Pinpoint the cell where the given text exists, returning its (X, Y) midpoint coordinate. 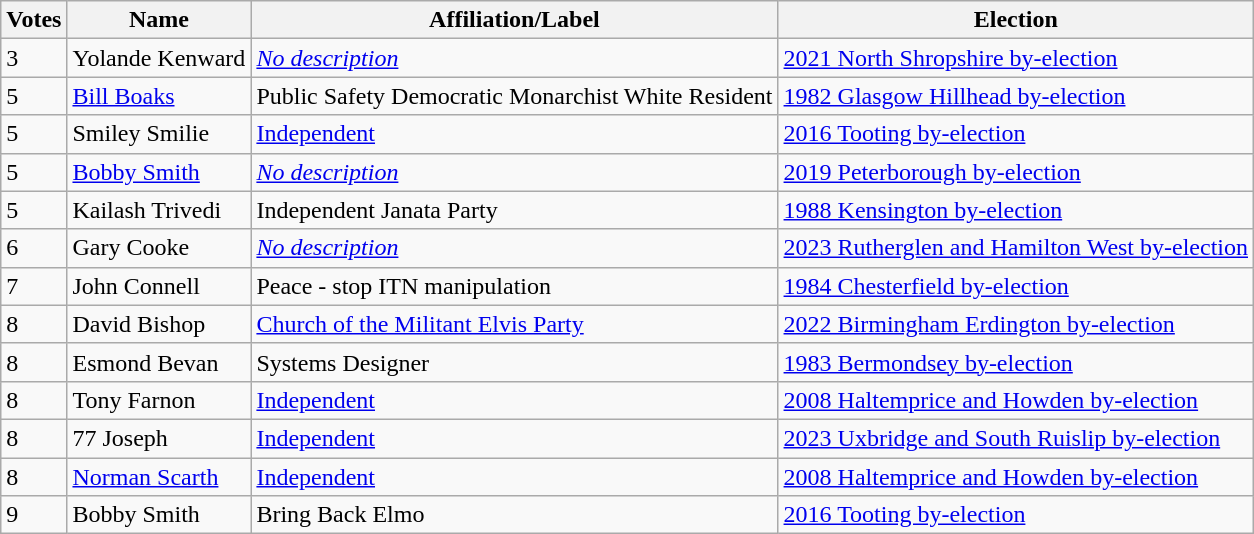
6 (34, 248)
1984 Chesterfield by-election (1016, 286)
David Bishop (159, 324)
Smiley Smilie (159, 134)
Votes (34, 20)
3 (34, 58)
7 (34, 286)
John Connell (159, 286)
Independent Janata Party (514, 210)
Tony Farnon (159, 400)
Name (159, 20)
Systems Designer (514, 362)
1983 Bermondsey by-election (1016, 362)
Election (1016, 20)
Gary Cooke (159, 248)
Public Safety Democratic Monarchist White Resident (514, 96)
2022 Birmingham Erdington by-election (1016, 324)
Church of the Militant Elvis Party (514, 324)
1988 Kensington by-election (1016, 210)
2021 North Shropshire by-election (1016, 58)
2023 Rutherglen and Hamilton West by-election (1016, 248)
Bring Back Elmo (514, 515)
9 (34, 515)
1982 Glasgow Hillhead by-election (1016, 96)
Yolande Kenward (159, 58)
77 Joseph (159, 438)
2019 Peterborough by-election (1016, 172)
Bill Boaks (159, 96)
Norman Scarth (159, 477)
2023 Uxbridge and South Ruislip by-election (1016, 438)
Esmond Bevan (159, 362)
Affiliation/Label (514, 20)
Kailash Trivedi (159, 210)
Peace - stop ITN manipulation (514, 286)
